Output the [X, Y] coordinate of the center of the cell containing the given text.  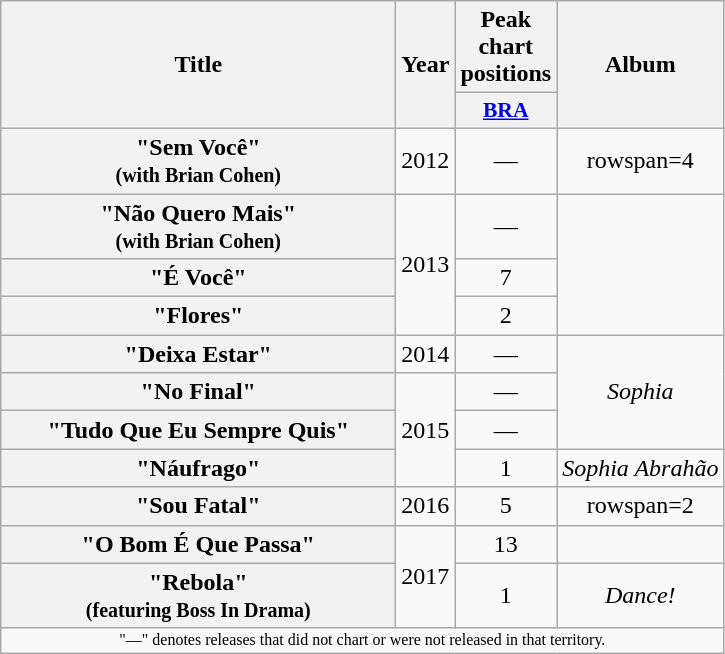
BRA [506, 111]
Title [198, 65]
"Deixa Estar" [198, 354]
"Náufrago" [198, 468]
Sophia Abrahão [640, 468]
2017 [426, 576]
"Rebola"(featuring Boss In Drama) [198, 596]
5 [506, 506]
Dance! [640, 596]
2 [506, 316]
2014 [426, 354]
Year [426, 65]
rowspan=4 [640, 160]
"No Final" [198, 392]
Sophia [640, 392]
2013 [426, 264]
"Tudo Que Eu Sempre Quis" [198, 430]
2016 [426, 506]
"É Você" [198, 278]
Album [640, 65]
7 [506, 278]
"Não Quero Mais"(with Brian Cohen) [198, 226]
"Flores" [198, 316]
rowspan=2 [640, 506]
"O Bom É Que Passa" [198, 544]
"—" denotes releases that did not chart or were not released in that territory. [362, 640]
2012 [426, 160]
13 [506, 544]
"Sou Fatal" [198, 506]
2015 [426, 430]
"Sem Você"(with Brian Cohen) [198, 160]
Peakchartpositions [506, 47]
